Scan for the cell matching the given text and deliver its (x, y) coordinate at center. 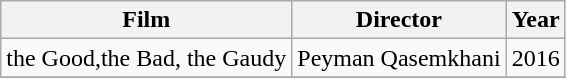
Film (146, 20)
2016 (536, 58)
Peyman Qasemkhani (399, 58)
the Good,the Bad, the Gaudy (146, 58)
Year (536, 20)
Director (399, 20)
